Provide the (x, y) coordinate of the cell's center where the given text is located.  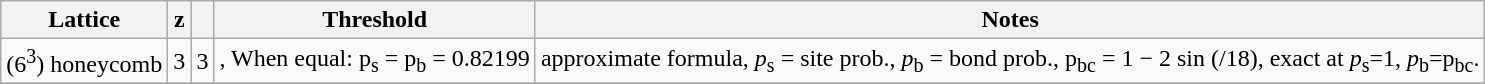
, When equal: ps = pb = 0.82199 (374, 62)
Lattice (84, 20)
(63) honeycomb (84, 62)
Threshold (374, 20)
z (180, 20)
approximate formula, ps = site prob., pb = bond prob., pbc = 1 − 2 sin (/18), exact at ps=1, pb=pbc. (1010, 62)
Notes (1010, 20)
